Output the [X, Y] coordinate of the center of the cell containing the given text.  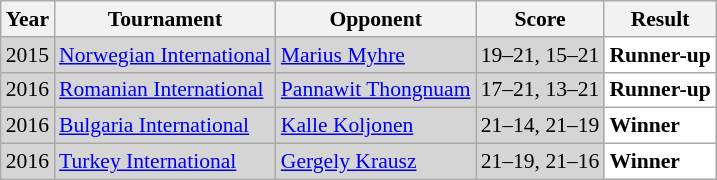
Result [660, 19]
Pannawit Thongnuam [376, 90]
Score [540, 19]
2015 [28, 55]
Turkey International [165, 162]
Gergely Krausz [376, 162]
Kalle Koljonen [376, 126]
21–19, 21–16 [540, 162]
Marius Myhre [376, 55]
21–14, 21–19 [540, 126]
17–21, 13–21 [540, 90]
Tournament [165, 19]
Romanian International [165, 90]
Bulgaria International [165, 126]
Norwegian International [165, 55]
19–21, 15–21 [540, 55]
Opponent [376, 19]
Year [28, 19]
